Capture the cell that displays the provided text and extract its [x, y] central coordinate. 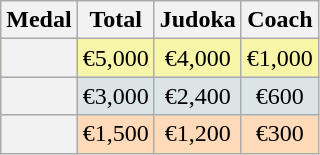
Coach [280, 20]
Medal [39, 20]
€3,000 [116, 96]
€2,400 [198, 96]
Total [116, 20]
€600 [280, 96]
€1,500 [116, 134]
€4,000 [198, 58]
€300 [280, 134]
Judoka [198, 20]
€1,200 [198, 134]
€5,000 [116, 58]
€1,000 [280, 58]
